Locate the cell with the specified text and output its (x, y) center coordinate. 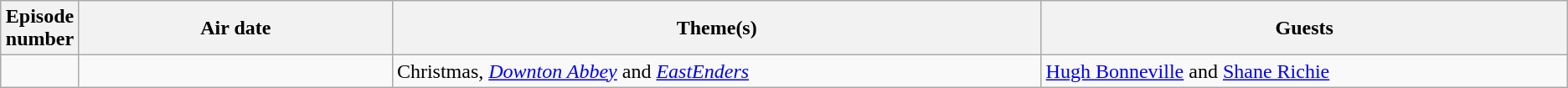
Christmas, Downton Abbey and EastEnders (717, 71)
Hugh Bonneville and Shane Richie (1304, 71)
Air date (235, 28)
Theme(s) (717, 28)
Episode number (40, 28)
Guests (1304, 28)
